Extract the [x, y] coordinate from the center of the cell holding the provided text.  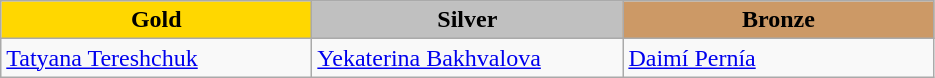
Silver [468, 20]
Yekaterina Bakhvalova [468, 58]
Gold [156, 20]
Tatyana Tereshchuk [156, 58]
Daimí Pernía [778, 58]
Bronze [778, 20]
